Locate the cell with the specified text and output its [X, Y] center coordinate. 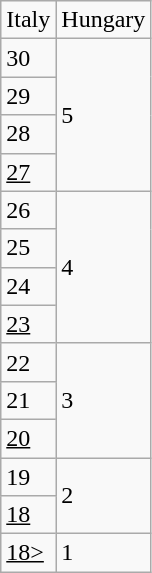
3 [104, 400]
21 [28, 400]
26 [28, 210]
23 [28, 324]
29 [28, 96]
18> [28, 553]
19 [28, 477]
1 [104, 553]
28 [28, 134]
22 [28, 362]
25 [28, 248]
2 [104, 496]
24 [28, 286]
27 [28, 172]
20 [28, 438]
30 [28, 58]
Hungary [104, 20]
18 [28, 515]
5 [104, 115]
4 [104, 267]
Italy [28, 20]
